Extract the (X, Y) coordinate from the center of the cell holding the provided text.  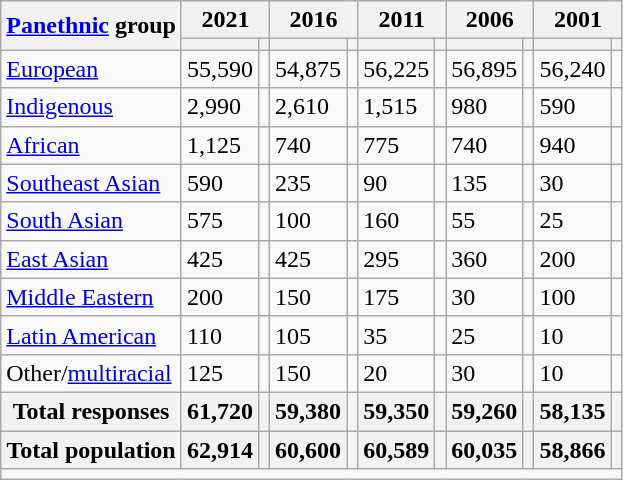
South Asian (92, 221)
56,895 (484, 69)
African (92, 145)
Panethnic group (92, 26)
60,589 (396, 449)
105 (308, 335)
59,350 (396, 411)
125 (220, 373)
360 (484, 259)
Total responses (92, 411)
58,135 (572, 411)
Southeast Asian (92, 183)
2006 (490, 20)
2016 (314, 20)
2,990 (220, 107)
35 (396, 335)
110 (220, 335)
62,914 (220, 449)
980 (484, 107)
Other/multiracial (92, 373)
160 (396, 221)
2021 (225, 20)
575 (220, 221)
2001 (578, 20)
1,515 (396, 107)
60,035 (484, 449)
European (92, 69)
175 (396, 297)
Middle Eastern (92, 297)
60,600 (308, 449)
East Asian (92, 259)
58,866 (572, 449)
59,260 (484, 411)
940 (572, 145)
Latin American (92, 335)
295 (396, 259)
2,610 (308, 107)
20 (396, 373)
59,380 (308, 411)
55 (484, 221)
56,225 (396, 69)
235 (308, 183)
1,125 (220, 145)
90 (396, 183)
Total population (92, 449)
61,720 (220, 411)
54,875 (308, 69)
2011 (402, 20)
775 (396, 145)
55,590 (220, 69)
Indigenous (92, 107)
56,240 (572, 69)
135 (484, 183)
